Locate the cell with the specified text and output its [X, Y] center coordinate. 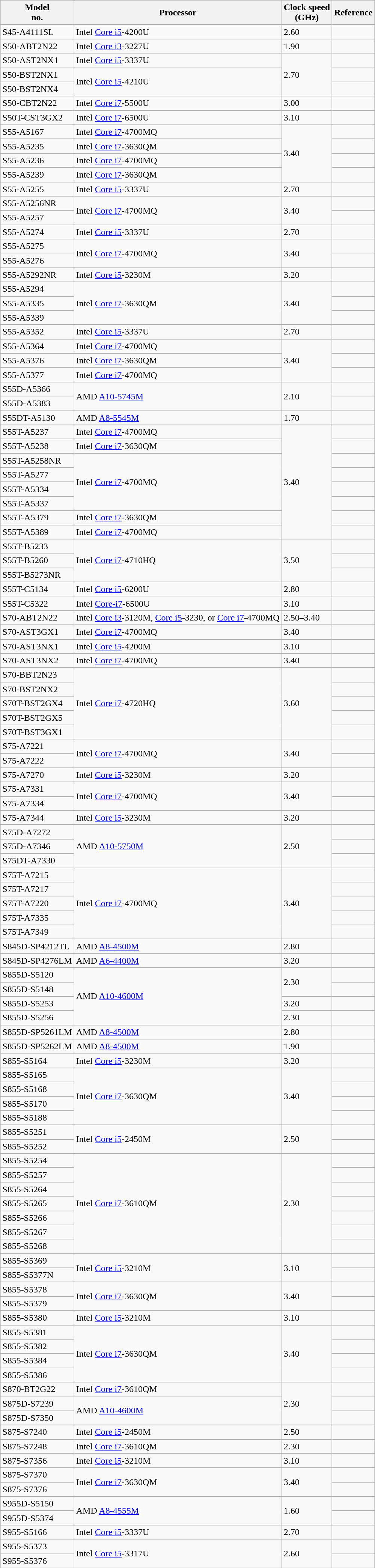
S55T-C5322 [37, 603]
AMD A6-4400M [178, 961]
Intel Core i7-4710HQ [178, 560]
S855-S5264 [37, 1189]
S70-BBT2N23 [37, 675]
S55T-C5134 [37, 589]
S50T-CST3GX2 [37, 117]
AMD A8-4555M [178, 1511]
S75-A7221 [37, 746]
S855D-S5120 [37, 975]
Processor [178, 13]
1.60 [307, 1511]
3.00 [307, 103]
S955D-S5150 [37, 1503]
Intel Core i5-4200M [178, 646]
S855-S5252 [37, 1146]
S55-A5376 [37, 360]
S55T-A5277 [37, 475]
S55-A5275 [37, 246]
S855-S5379 [37, 1303]
Intel Core i5-3317U [178, 1553]
S875D-S7350 [37, 1418]
S55T-A5337 [37, 503]
AMD A10-5745M [178, 396]
S855D-SP5262LM [37, 1046]
S855-S5268 [37, 1246]
S855-S5170 [37, 1103]
S55T-A5334 [37, 489]
S55-A5274 [37, 232]
S855-S5168 [37, 1089]
S75-A7270 [37, 775]
S55-A5255 [37, 189]
S75-A7331 [37, 789]
S70T-BST3GX1 [37, 732]
S855-S5254 [37, 1161]
S870-BT2G22 [37, 1389]
S855-S5382 [37, 1347]
Modelno. [37, 13]
S70T-BST2GX5 [37, 718]
S70-AST3GX1 [37, 632]
S55-A5236 [37, 160]
S855-S5265 [37, 1203]
S75DT-A7330 [37, 860]
S70-AST3NX2 [37, 661]
S875-S7240 [37, 1432]
S855-S5266 [37, 1218]
S55-A5335 [37, 303]
S50-BST2NX4 [37, 89]
S55-A5276 [37, 261]
S55T-A5389 [37, 532]
S845D-SP4276LM [37, 961]
2.50–3.40 [307, 618]
S50-BST2NX1 [37, 75]
S855D-S5253 [37, 1003]
S50-AST2NX1 [37, 60]
S70-ABT2N22 [37, 618]
S55-A5167 [37, 132]
S855-S5377N [37, 1275]
Intel Core i7-4720HQ [178, 703]
Intel Core-i7-6500U [178, 603]
Intel Core i7-5500U [178, 103]
S855-S5251 [37, 1132]
S875-S7376 [37, 1489]
S75T-A7349 [37, 932]
S855-S5369 [37, 1261]
S55-A5352 [37, 332]
S875D-S7239 [37, 1404]
S45-A4111SL [37, 32]
AMD A10-5750M [178, 846]
S855D-S5256 [37, 1018]
S55DT-A5130 [37, 418]
S70T-BST2GX4 [37, 703]
S855-S5380 [37, 1318]
1.70 [307, 418]
S50-ABT2N22 [37, 46]
S855-S5267 [37, 1232]
S55D-A5383 [37, 403]
S875-S7370 [37, 1475]
S55T-B5273NR [37, 575]
S75D-A7272 [37, 832]
S55T-A5379 [37, 518]
S75-A7334 [37, 803]
S55-A5257 [37, 218]
S845D-SP4212TL [37, 946]
S55-A5339 [37, 318]
Intel Core i5-6200U [178, 589]
Reference [354, 13]
S55-A5292NR [37, 275]
3.50 [307, 560]
S70-BST2NX2 [37, 689]
S55-A5239 [37, 175]
S855-S5164 [37, 1060]
S55T-B5260 [37, 560]
Intel Core i7-6500U [178, 117]
S75-A7344 [37, 818]
Clock speed(GHz) [307, 13]
S75T-A7220 [37, 904]
S55T-A5258NR [37, 461]
S55-A5294 [37, 289]
S855-S5386 [37, 1375]
S855-S5384 [37, 1361]
S955-S5373 [37, 1546]
S955D-S5374 [37, 1518]
S55D-A5366 [37, 389]
Intel Core i3-3120M, Core i5-3230, or Core i7-4700MQ [178, 618]
S55-A5364 [37, 346]
S55-A5235 [37, 146]
Intel Core i5-4210U [178, 82]
S55T-A5237 [37, 432]
2.10 [307, 396]
S955-S5166 [37, 1532]
S55T-A5238 [37, 446]
S55-A5256NR [37, 203]
3.60 [307, 703]
S55-A5377 [37, 375]
S55T-B5233 [37, 546]
S875-S7248 [37, 1446]
S75T-A7215 [37, 875]
S75-A7222 [37, 761]
S855-S5381 [37, 1332]
Intel Core i3-3227U [178, 46]
S75D-A7346 [37, 846]
S855-S5188 [37, 1118]
S75T-A7335 [37, 918]
S855-S5257 [37, 1175]
S875-S7356 [37, 1461]
S855D-SP5261LM [37, 1032]
S70-AST3NX1 [37, 646]
S955-S5376 [37, 1560]
S855D-S5148 [37, 989]
S50-CBT2N22 [37, 103]
S855-S5165 [37, 1075]
Intel Core i5-4200U [178, 32]
AMD A8-5545M [178, 418]
S855-S5378 [37, 1289]
S75T-A7217 [37, 889]
